Return [X, Y] of the center of cell containing provided text 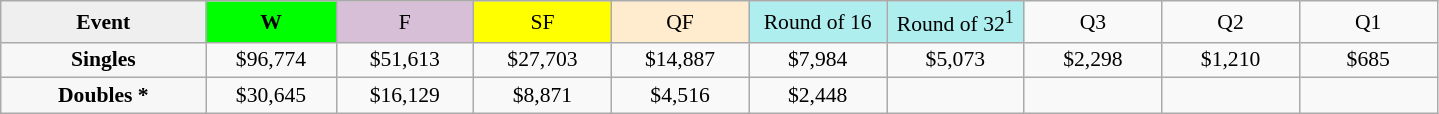
$685 [1368, 60]
$2,298 [1093, 60]
Singles [104, 60]
$5,073 [955, 60]
W [271, 22]
Q3 [1093, 22]
Doubles * [104, 96]
$51,613 [405, 60]
$27,703 [543, 60]
$14,887 [680, 60]
$30,645 [271, 96]
Round of 16 [818, 22]
$8,871 [543, 96]
F [405, 22]
$2,448 [818, 96]
SF [543, 22]
Q1 [1368, 22]
$7,984 [818, 60]
Event [104, 22]
Q2 [1231, 22]
$4,516 [680, 96]
$1,210 [1231, 60]
$16,129 [405, 96]
QF [680, 22]
Round of 321 [955, 22]
$96,774 [271, 60]
